Scan for the cell matching the given text and deliver its [x, y] coordinate at center. 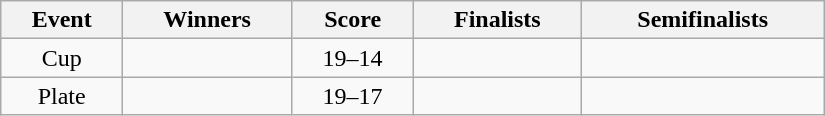
19–14 [353, 58]
19–17 [353, 96]
Semifinalists [702, 20]
Event [62, 20]
Plate [62, 96]
Winners [208, 20]
Cup [62, 58]
Score [353, 20]
Finalists [498, 20]
